From the cell containing the given text, extract its center point as (x, y) coordinate. 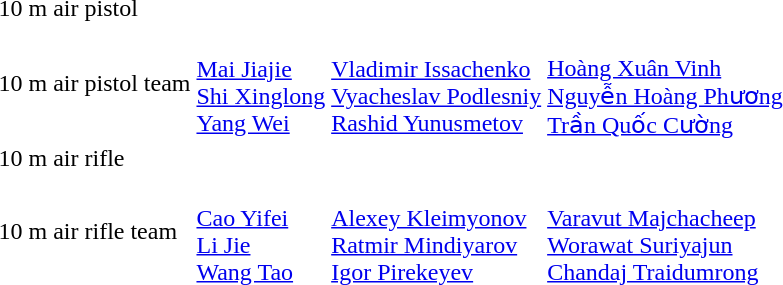
Mai JiajieShi XinglongYang Wei (261, 83)
Vladimir IssachenkoVyacheslav PodlesniyRashid Yunusmetov (436, 83)
